From the cell containing the given text, extract its center point as (X, Y) coordinate. 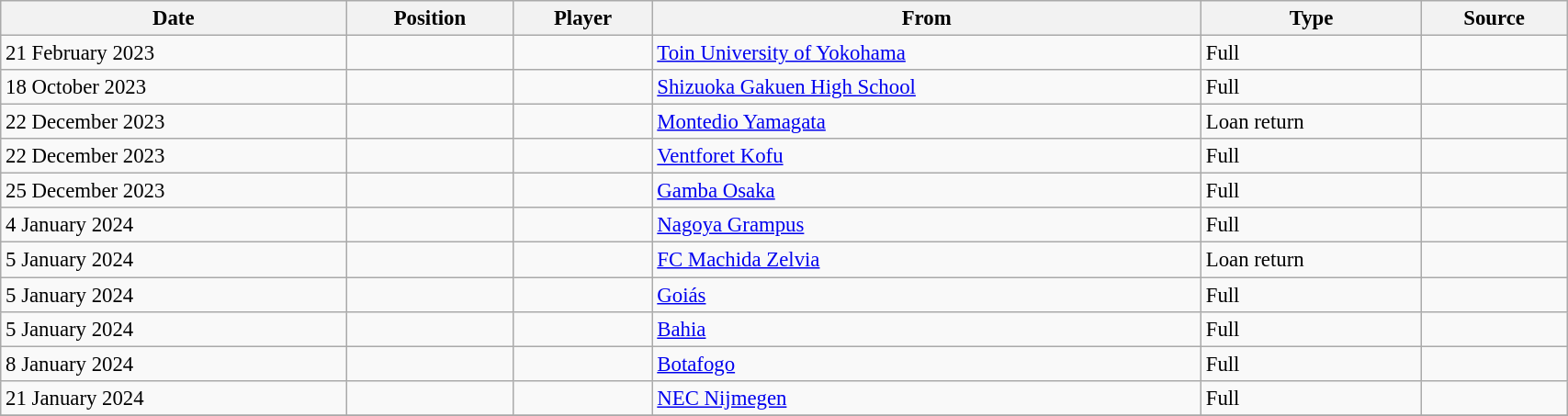
Player (582, 18)
Date (174, 18)
Gamba Osaka (926, 191)
Nagoya Grampus (926, 225)
Bahia (926, 329)
Shizuoka Gakuen High School (926, 87)
25 December 2023 (174, 191)
Position (430, 18)
From (926, 18)
FC Machida Zelvia (926, 260)
Botafogo (926, 364)
8 January 2024 (174, 364)
4 January 2024 (174, 225)
Montedio Yamagata (926, 122)
NEC Nijmegen (926, 398)
21 January 2024 (174, 398)
Goiás (926, 295)
Type (1311, 18)
Ventforet Kofu (926, 156)
21 February 2023 (174, 53)
18 October 2023 (174, 87)
Toin University of Yokohama (926, 53)
Source (1495, 18)
